Provide the (x, y) coordinate of the cell's center where the given text is located.  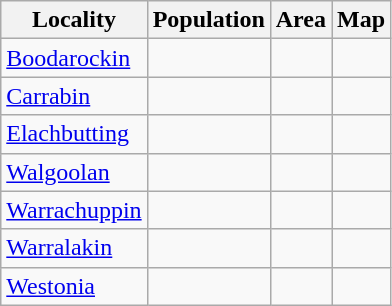
Area (300, 20)
Population (208, 20)
Walgoolan (74, 172)
Westonia (74, 286)
Boodarockin (74, 58)
Elachbutting (74, 134)
Warrachuppin (74, 210)
Carrabin (74, 96)
Warralakin (74, 248)
Map (362, 20)
Locality (74, 20)
